Detect which cell encompasses the target text, then output its (X, Y) center coordinate. 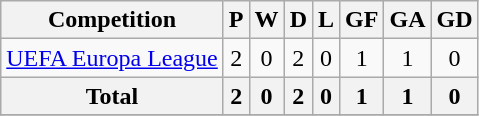
Competition (112, 20)
UEFA Europa League (112, 58)
D (298, 20)
Total (112, 96)
GA (408, 20)
GF (362, 20)
W (266, 20)
GD (454, 20)
L (326, 20)
P (236, 20)
